For the text-containing cell, return its midpoint in [x, y] coordinate format. 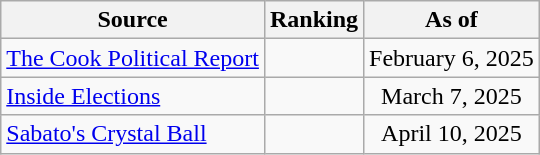
Inside Elections [133, 96]
March 7, 2025 [452, 96]
April 10, 2025 [452, 134]
Sabato's Crystal Ball [133, 134]
The Cook Political Report [133, 58]
Ranking [314, 20]
As of [452, 20]
February 6, 2025 [452, 58]
Source [133, 20]
